Find where the given text appears and provide that cell's center as (X, Y) coordinate. 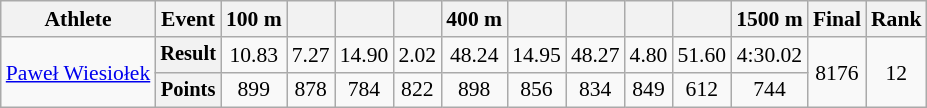
822 (417, 90)
4:30.02 (770, 55)
856 (536, 90)
12 (896, 72)
8176 (837, 72)
4.80 (649, 55)
Final (837, 19)
51.60 (702, 55)
14.95 (536, 55)
Athlete (78, 19)
Points (188, 90)
Rank (896, 19)
834 (596, 90)
744 (770, 90)
Event (188, 19)
400 m (474, 19)
1500 m (770, 19)
48.24 (474, 55)
7.27 (311, 55)
849 (649, 90)
100 m (254, 19)
10.83 (254, 55)
2.02 (417, 55)
612 (702, 90)
899 (254, 90)
Paweł Wiesiołek (78, 72)
Result (188, 55)
898 (474, 90)
48.27 (596, 55)
14.90 (364, 55)
784 (364, 90)
878 (311, 90)
